For the text-containing cell, return its midpoint in (x, y) coordinate format. 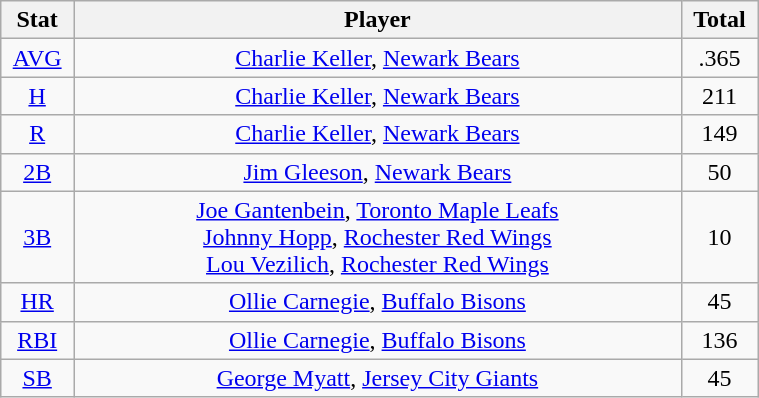
Stat (38, 20)
R (38, 134)
Jim Gleeson, Newark Bears (378, 172)
.365 (719, 58)
50 (719, 172)
Joe Gantenbein, Toronto Maple Leafs Johnny Hopp, Rochester Red Wings Lou Vezilich, Rochester Red Wings (378, 237)
H (38, 96)
HR (38, 302)
211 (719, 96)
RBI (38, 340)
Player (378, 20)
2B (38, 172)
George Myatt, Jersey City Giants (378, 378)
149 (719, 134)
SB (38, 378)
3B (38, 237)
AVG (38, 58)
Total (719, 20)
10 (719, 237)
136 (719, 340)
